Identify which cell holds the provided text, then report its [X, Y] central coordinate. 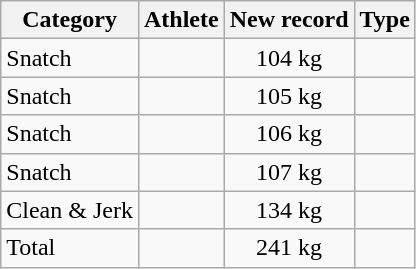
107 kg [289, 172]
New record [289, 20]
Clean & Jerk [70, 210]
Type [384, 20]
Category [70, 20]
241 kg [289, 248]
105 kg [289, 96]
Athlete [181, 20]
Total [70, 248]
104 kg [289, 58]
106 kg [289, 134]
134 kg [289, 210]
